Return [x, y] of the center of cell containing provided text 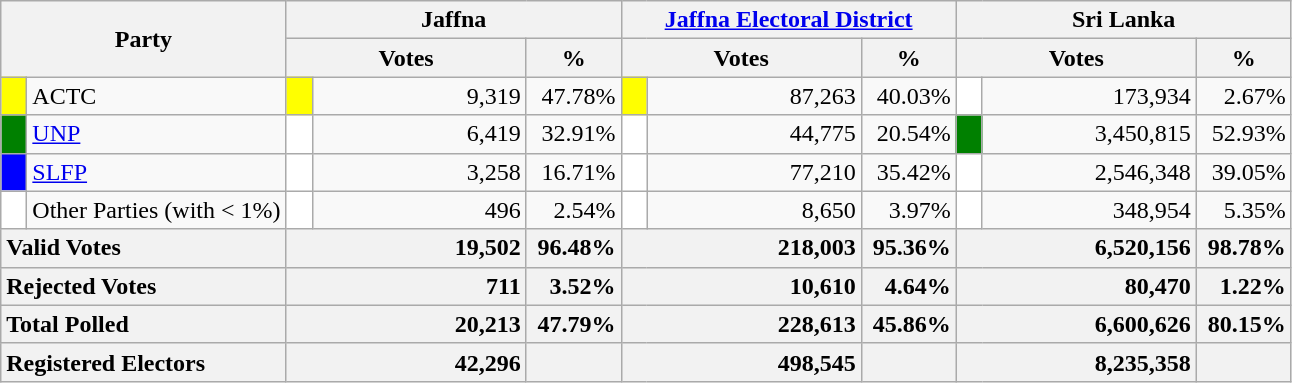
32.91% [574, 134]
Rejected Votes [144, 286]
87,263 [754, 96]
3,450,815 [1089, 134]
98.78% [1244, 248]
1.22% [1244, 286]
498,545 [741, 362]
Other Parties (with < 1%) [156, 210]
UNP [156, 134]
35.42% [908, 172]
5.35% [1244, 210]
20,213 [406, 324]
Valid Votes [144, 248]
16.71% [574, 172]
3.52% [574, 286]
Registered Electors [144, 362]
42,296 [406, 362]
44,775 [754, 134]
47.79% [574, 324]
3,258 [419, 172]
SLFP [156, 172]
2,546,348 [1089, 172]
96.48% [574, 248]
40.03% [908, 96]
3.97% [908, 210]
20.54% [908, 134]
2.54% [574, 210]
2.67% [1244, 96]
19,502 [406, 248]
496 [419, 210]
80,470 [1076, 286]
95.36% [908, 248]
348,954 [1089, 210]
Party [144, 39]
8,650 [754, 210]
8,235,358 [1076, 362]
10,610 [741, 286]
Jaffna Electoral District [788, 20]
228,613 [741, 324]
6,520,156 [1076, 248]
218,003 [741, 248]
52.93% [1244, 134]
6,419 [419, 134]
6,600,626 [1076, 324]
77,210 [754, 172]
Total Polled [144, 324]
45.86% [908, 324]
ACTC [156, 96]
Jaffna [454, 20]
711 [406, 286]
9,319 [419, 96]
47.78% [574, 96]
80.15% [1244, 324]
Sri Lanka [1124, 20]
39.05% [1244, 172]
173,934 [1089, 96]
4.64% [908, 286]
